Return the [X, Y] coordinate for the center point of the cell that contains the specified text.  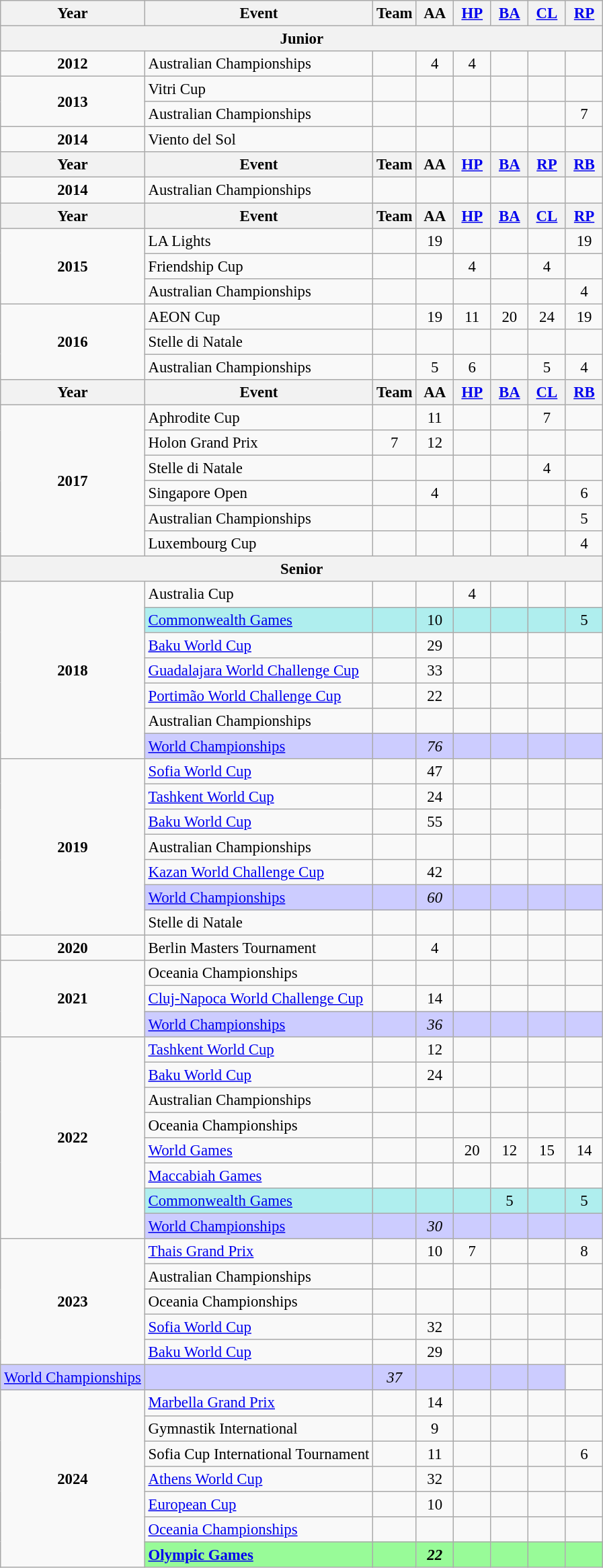
2021 [73, 999]
47 [435, 772]
Olympic Games [258, 1555]
Singapore Open [258, 493]
2017 [73, 481]
LA Lights [258, 241]
37 [395, 1378]
World Games [258, 1151]
2020 [73, 948]
Friendship Cup [258, 266]
2013 [73, 102]
60 [435, 898]
30 [435, 1226]
Portimão World Challenge Cup [258, 696]
Aphrodite Cup [258, 417]
9 [435, 1428]
AEON Cup [258, 317]
Sofia Cup International Tournament [258, 1454]
2024 [73, 1479]
Viento del Sol [258, 140]
2012 [73, 64]
2019 [73, 847]
Maccabiah Games [258, 1175]
Guadalajara World Challenge Cup [258, 670]
European Cup [258, 1504]
36 [435, 1024]
Luxembourg Cup [258, 544]
Marbella Grand Prix [258, 1403]
Kazan World Challenge Cup [258, 872]
2022 [73, 1137]
Australia Cup [258, 595]
2023 [73, 1302]
Cluj-Napoca World Challenge Cup [258, 999]
Senior [302, 569]
2016 [73, 341]
15 [547, 1151]
Vitri Cup [258, 89]
8 [584, 1251]
Gymnastik International [258, 1428]
2015 [73, 266]
33 [435, 670]
42 [435, 872]
Junior [302, 39]
76 [435, 746]
Thais Grand Prix [258, 1251]
Berlin Masters Tournament [258, 948]
55 [435, 822]
Athens World Cup [258, 1479]
Holon Grand Prix [258, 443]
2018 [73, 671]
